Search for the cell housing the specified text and yield its (x, y) center coordinate. 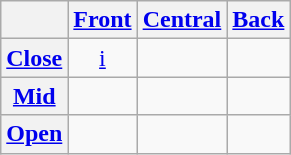
Close (34, 58)
i (102, 58)
Back (258, 20)
Central (182, 20)
Mid (34, 96)
Front (102, 20)
Open (34, 134)
